Provide the (x, y) coordinate of the cell's center where the given text is located.  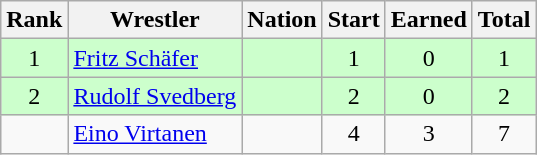
Wrestler (155, 20)
Fritz Schäfer (155, 58)
Rank (34, 20)
7 (504, 134)
3 (428, 134)
Start (354, 20)
Eino Virtanen (155, 134)
Total (504, 20)
Nation (282, 20)
Earned (428, 20)
4 (354, 134)
Rudolf Svedberg (155, 96)
